Return [x, y] of the center of cell containing provided text 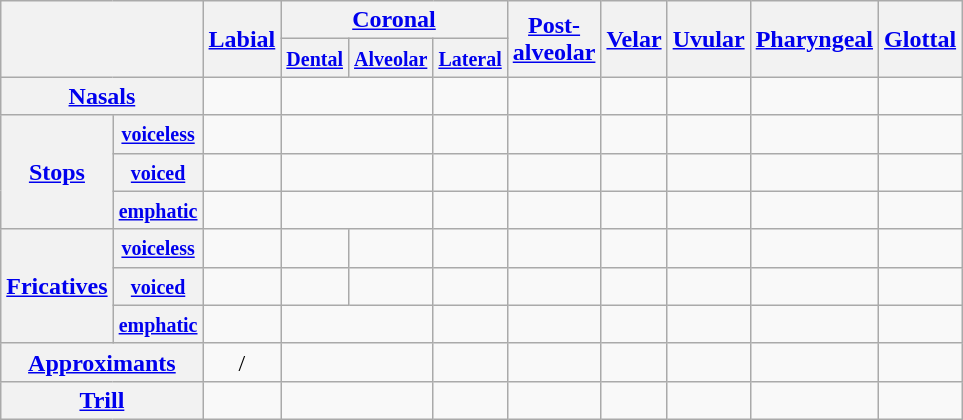
Glottal [920, 39]
Coronal [394, 20]
Uvular [708, 39]
Alveolar [391, 58]
Trill [102, 400]
Pharyngeal [814, 39]
Dental [315, 58]
Velar [634, 39]
Post-alveolar [554, 39]
Nasals [102, 96]
Fricatives [57, 286]
Stops [57, 172]
/ [242, 362]
Labial [242, 39]
Approximants [102, 362]
Lateral [470, 58]
